From the cell containing the given text, extract its center point as (x, y) coordinate. 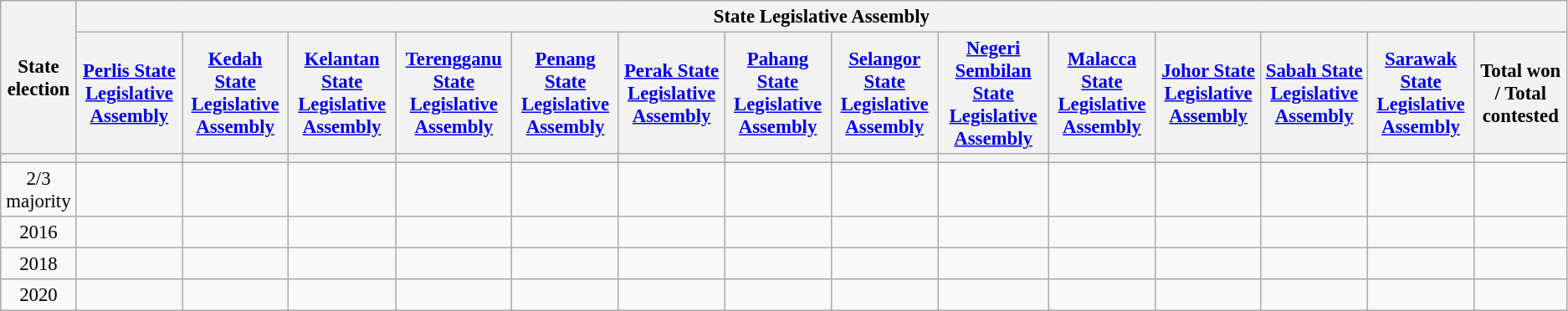
Pahang State Legislative Assembly (778, 94)
Selangor State Legislative Assembly (884, 94)
Johor State Legislative Assembly (1208, 94)
Kelantan State Legislative Assembly (342, 94)
Perak State Legislative Assembly (671, 94)
2018 (38, 264)
2020 (38, 295)
Sabah State Legislative Assembly (1314, 94)
Perlis State Legislative Assembly (129, 94)
Kedah State Legislative Assembly (236, 94)
State election (38, 77)
Negeri Sembilan State Legislative Assembly (993, 94)
2/3 majority (38, 191)
2016 (38, 232)
Total won / Total contested (1520, 94)
State Legislative Assembly (822, 17)
Penang State Legislative Assembly (566, 94)
Terengganu State Legislative Assembly (453, 94)
Sarawak State Legislative Assembly (1421, 94)
Malacca State Legislative Assembly (1102, 94)
